Pinpoint the cell where the given text exists, returning its (X, Y) midpoint coordinate. 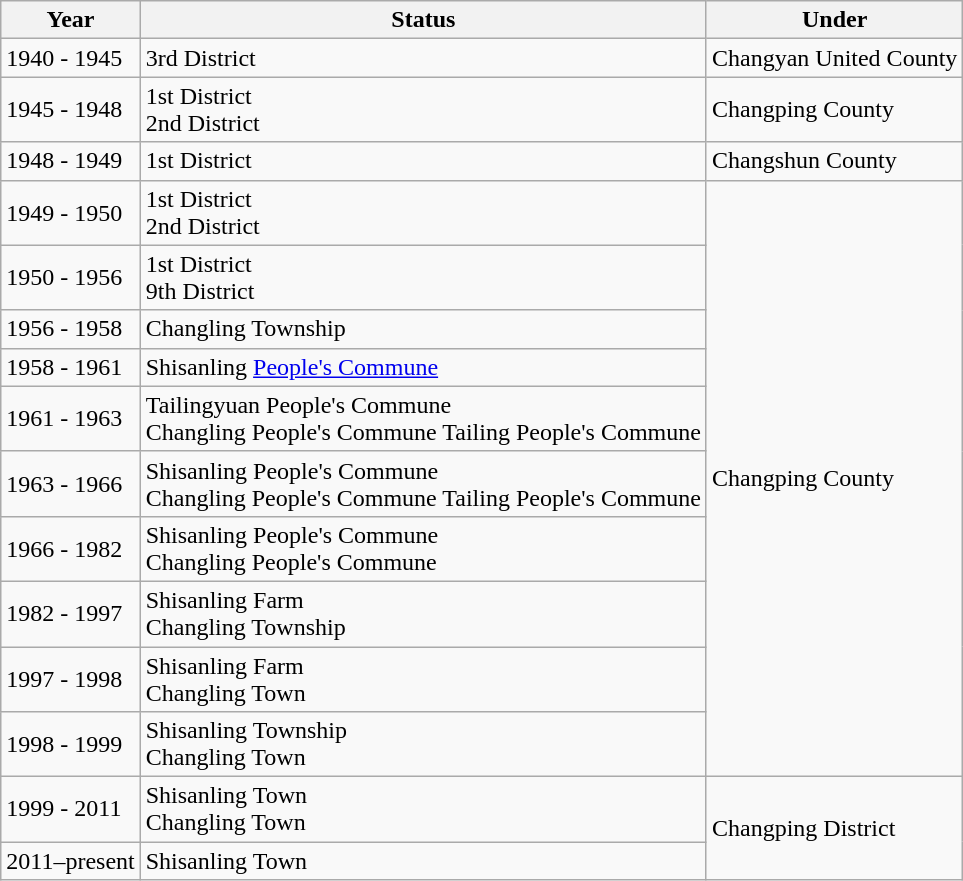
Shisanling People's Commune (423, 367)
Changping District (834, 828)
1958 - 1961 (70, 367)
1st District9th District (423, 278)
1963 - 1966 (70, 484)
Under (834, 20)
1998 - 1999 (70, 744)
Shisanling TownshipChangling Town (423, 744)
1945 - 1948 (70, 110)
Changyan United County (834, 58)
1997 - 1998 (70, 678)
Shisanling FarmChangling Town (423, 678)
Changshun County (834, 161)
1956 - 1958 (70, 329)
Shisanling FarmChangling Township (423, 614)
1961 - 1963 (70, 418)
1949 - 1950 (70, 212)
Shisanling People's CommuneChangling People's Commune Tailing People's Commune (423, 484)
Status (423, 20)
Year (70, 20)
1st District (423, 161)
Shisanling TownChangling Town (423, 810)
1940 - 1945 (70, 58)
3rd District (423, 58)
Shisanling Town (423, 861)
1982 - 1997 (70, 614)
2011–present (70, 861)
Changling Township (423, 329)
1966 - 1982 (70, 548)
Tailingyuan People's CommuneChangling People's Commune Tailing People's Commune (423, 418)
Shisanling People's CommuneChangling People's Commune (423, 548)
1950 - 1956 (70, 278)
1948 - 1949 (70, 161)
1999 - 2011 (70, 810)
